Scan for the cell matching the given text and deliver its (X, Y) coordinate at center. 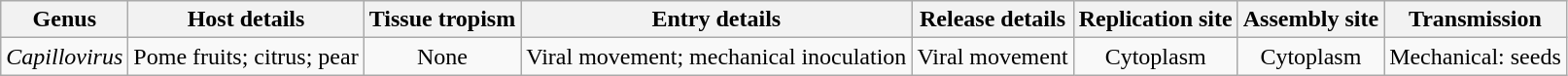
None (442, 57)
Genus (64, 19)
Assembly site (1310, 19)
Viral movement (993, 57)
Tissue tropism (442, 19)
Replication site (1155, 19)
Capillovirus (64, 57)
Viral movement; mechanical inoculation (716, 57)
Pome fruits; citrus; pear (246, 57)
Entry details (716, 19)
Transmission (1476, 19)
Mechanical: seeds (1476, 57)
Release details (993, 19)
Host details (246, 19)
